For the text-containing cell, return its midpoint in (x, y) coordinate format. 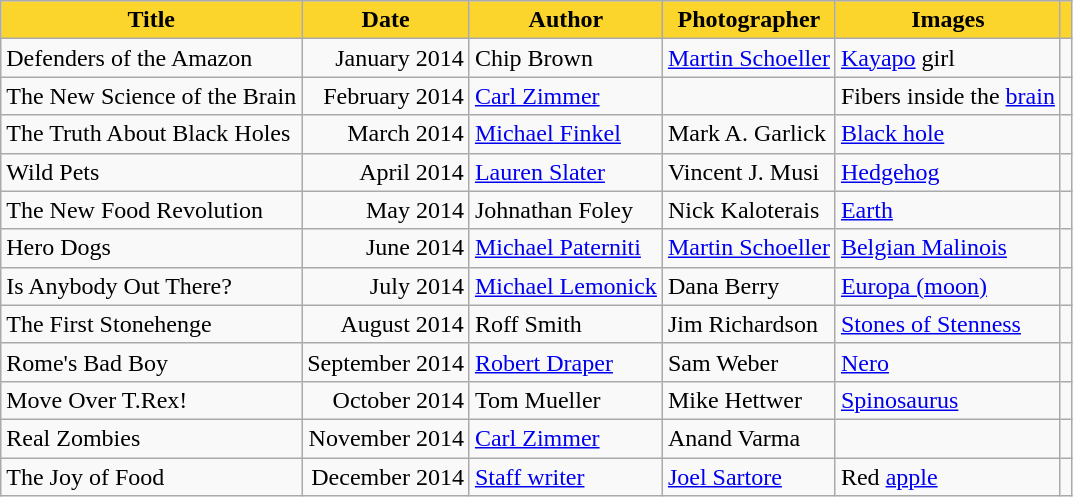
January 2014 (386, 58)
Roff Smith (566, 324)
October 2014 (386, 400)
August 2014 (386, 324)
Michael Paterniti (566, 248)
Robert Draper (566, 362)
June 2014 (386, 248)
Is Anybody Out There? (152, 286)
Photographer (748, 20)
Real Zombies (152, 438)
Mark A. Garlick (748, 134)
Defenders of the Amazon (152, 58)
Michael Finkel (566, 134)
Joel Sartore (748, 477)
Nick Kaloterais (748, 210)
Europa (moon) (948, 286)
Red apple (948, 477)
The New Science of the Brain (152, 96)
Images (948, 20)
November 2014 (386, 438)
The Truth About Black Holes (152, 134)
Stones of Stenness (948, 324)
Staff writer (566, 477)
Belgian Malinois (948, 248)
Sam Weber (748, 362)
The New Food Revolution (152, 210)
Earth (948, 210)
Johnathan Foley (566, 210)
September 2014 (386, 362)
Kayapo girl (948, 58)
Anand Varma (748, 438)
Mike Hettwer (748, 400)
Spinosaurus (948, 400)
May 2014 (386, 210)
Vincent J. Musi (748, 172)
Lauren Slater (566, 172)
Date (386, 20)
Chip Brown (566, 58)
Title (152, 20)
Rome's Bad Boy (152, 362)
February 2014 (386, 96)
Nero (948, 362)
April 2014 (386, 172)
The Joy of Food (152, 477)
Tom Mueller (566, 400)
Jim Richardson (748, 324)
Wild Pets (152, 172)
Author (566, 20)
Move Over T.Rex! (152, 400)
Black hole (948, 134)
Hedgehog (948, 172)
Michael Lemonick (566, 286)
December 2014 (386, 477)
Fibers inside the brain (948, 96)
The First Stonehenge (152, 324)
Dana Berry (748, 286)
Hero Dogs (152, 248)
July 2014 (386, 286)
March 2014 (386, 134)
